Pinpoint the cell where the given text exists, returning its (X, Y) midpoint coordinate. 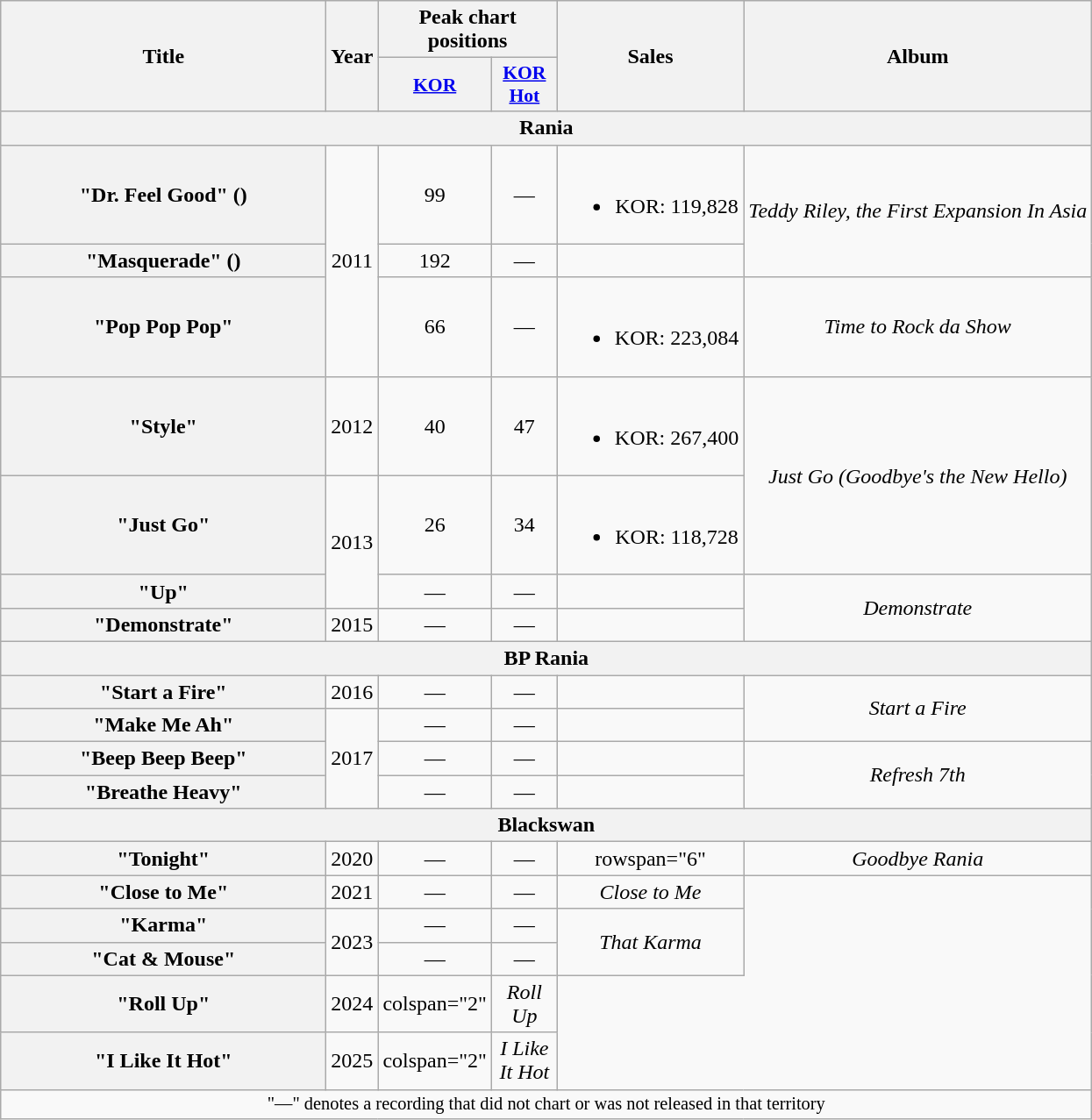
"I Like It Hot" (163, 1061)
2017 (353, 759)
2016 (353, 692)
KOR: 119,828 (650, 195)
"Masquerade" () (163, 260)
Roll Up (525, 1003)
47 (525, 426)
"Start a Fire" (163, 692)
2021 (353, 892)
KOR: 223,084 (650, 326)
"Style" (163, 426)
"Dr. Feel Good" () (163, 195)
Goodbye Rania (917, 859)
"Make Me Ah" (163, 725)
"Just Go" (163, 524)
Album (917, 56)
"Breathe Heavy" (163, 792)
"Karma" (163, 925)
"—" denotes a recording that did not chart or was not released in that territory (546, 1104)
I Like It Hot (525, 1061)
66 (435, 326)
BP Rania (546, 658)
2011 (353, 260)
26 (435, 524)
KOR: 267,400 (650, 426)
KORHot (525, 84)
KOR (435, 84)
Refresh 7th (917, 775)
Title (163, 56)
"Tonight" (163, 859)
2023 (353, 942)
2013 (353, 542)
Close to Me (650, 892)
2020 (353, 859)
Blackswan (546, 825)
That Karma (650, 942)
34 (525, 524)
Time to Rock da Show (917, 326)
Just Go (Goodbye's the New Hello) (917, 475)
Year (353, 56)
40 (435, 426)
"Up" (163, 591)
192 (435, 260)
2024 (353, 1003)
rowspan="6" (650, 859)
99 (435, 195)
2025 (353, 1061)
Start a Fire (917, 709)
Teddy Riley, the First Expansion In Asia (917, 210)
2012 (353, 426)
KOR: 118,728 (650, 524)
"Demonstrate" (163, 624)
"Pop Pop Pop" (163, 326)
2015 (353, 624)
Rania (546, 128)
Peak chart positions (467, 30)
"Close to Me" (163, 892)
"Cat & Mouse" (163, 959)
Sales (650, 56)
"Beep Beep Beep" (163, 759)
Demonstrate (917, 608)
"Roll Up" (163, 1003)
